Locate the cell with the specified text and output its [X, Y] center coordinate. 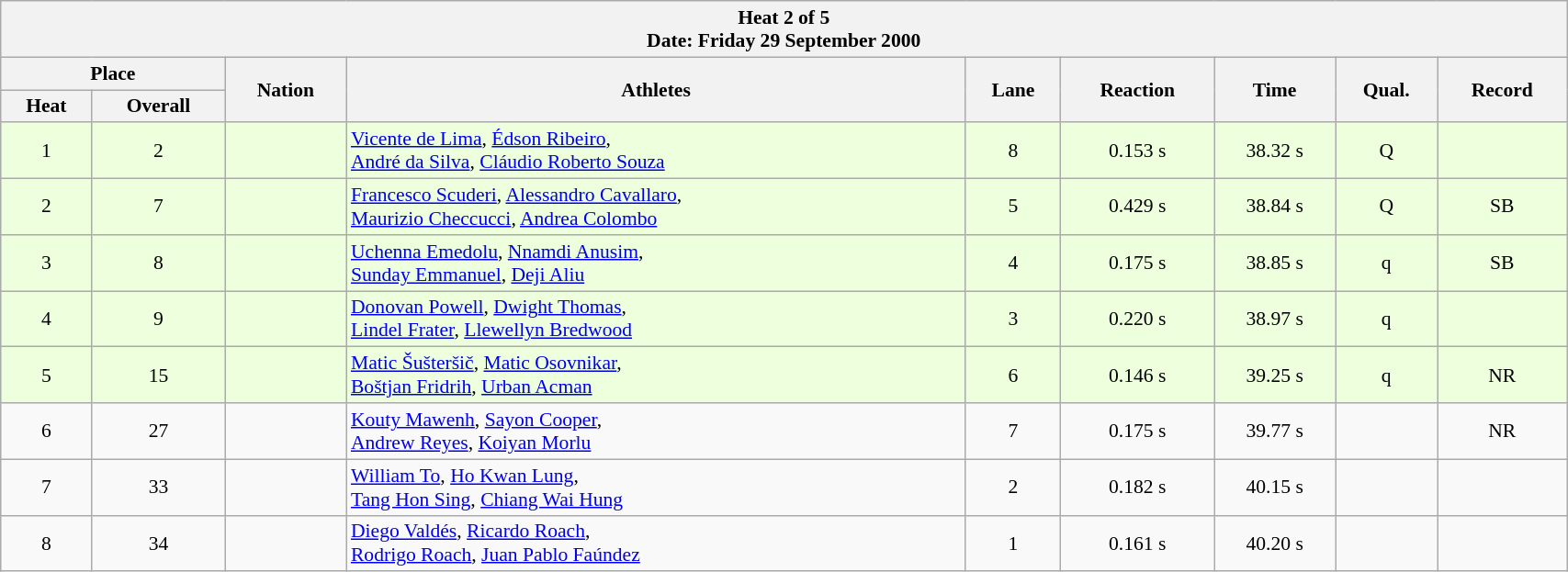
Lane [1013, 90]
Vicente de Lima, Édson Ribeiro, André da Silva, Cláudio Roberto Souza [656, 151]
9 [158, 320]
0.153 s [1137, 151]
William To, Ho Kwan Lung, Tang Hon Sing, Chiang Wai Hung [656, 487]
38.85 s [1275, 263]
40.20 s [1275, 544]
40.15 s [1275, 487]
39.25 s [1275, 375]
Record [1503, 90]
Matic Šušteršič, Matic Osovnikar, Boštjan Fridrih, Urban Acman [656, 375]
0.429 s [1137, 207]
Heat [46, 107]
Nation [286, 90]
0.146 s [1137, 375]
Reaction [1137, 90]
Qual. [1387, 90]
0.220 s [1137, 320]
38.32 s [1275, 151]
Heat 2 of 5 Date: Friday 29 September 2000 [784, 29]
27 [158, 432]
38.84 s [1275, 207]
Uchenna Emedolu, Nnamdi Anusim, Sunday Emmanuel, Deji Aliu [656, 263]
Diego Valdés, Ricardo Roach, Rodrigo Roach, Juan Pablo Faúndez [656, 544]
Place [113, 73]
15 [158, 375]
Athletes [656, 90]
Overall [158, 107]
Time [1275, 90]
0.182 s [1137, 487]
Kouty Mawenh, Sayon Cooper, Andrew Reyes, Koiyan Morlu [656, 432]
Francesco Scuderi, Alessandro Cavallaro, Maurizio Checcucci, Andrea Colombo [656, 207]
33 [158, 487]
38.97 s [1275, 320]
39.77 s [1275, 432]
0.161 s [1137, 544]
Donovan Powell, Dwight Thomas, Lindel Frater, Llewellyn Bredwood [656, 320]
34 [158, 544]
